From the cell containing the given text, extract its center point as [x, y] coordinate. 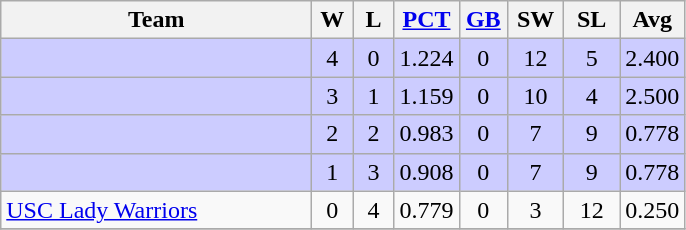
Team [156, 20]
2.500 [652, 96]
0.908 [426, 172]
USC Lady Warriors [156, 210]
10 [536, 96]
L [374, 20]
PCT [426, 20]
1.159 [426, 96]
W [332, 20]
GB [484, 20]
5 [592, 58]
Avg [652, 20]
0.779 [426, 210]
2.400 [652, 58]
0.250 [652, 210]
0.983 [426, 134]
SW [536, 20]
1.224 [426, 58]
SL [592, 20]
